From the cell containing the given text, extract its center point as [x, y] coordinate. 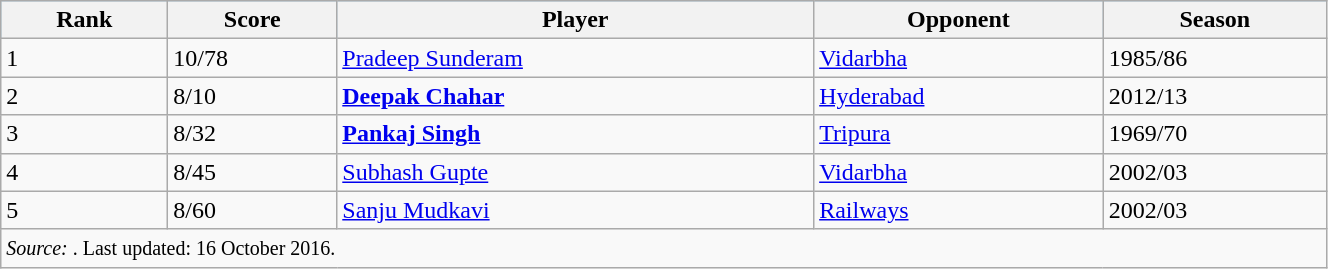
Player [576, 20]
Opponent [958, 20]
4 [84, 172]
Sanju Mudkavi [576, 210]
8/10 [252, 96]
2 [84, 96]
Railways [958, 210]
1985/86 [1214, 58]
1969/70 [1214, 134]
Score [252, 20]
Season [1214, 20]
8/45 [252, 172]
2012/13 [1214, 96]
Hyderabad [958, 96]
Pradeep Sunderam [576, 58]
3 [84, 134]
Rank [84, 20]
Tripura [958, 134]
8/60 [252, 210]
Pankaj Singh [576, 134]
5 [84, 210]
Source: . Last updated: 16 October 2016. [664, 248]
Subhash Gupte [576, 172]
1 [84, 58]
8/32 [252, 134]
10/78 [252, 58]
Deepak Chahar [576, 96]
